Provide the (X, Y) coordinate of the cell's center where the given text is located.  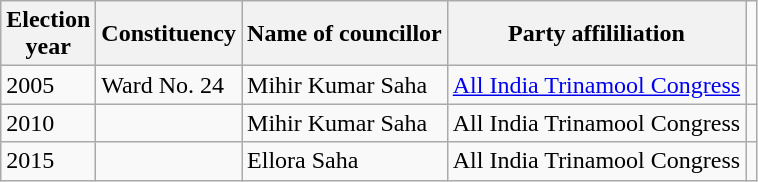
Election year (48, 34)
2005 (48, 85)
Ellora Saha (345, 161)
Name of councillor (345, 34)
Ward No. 24 (169, 85)
2010 (48, 123)
Party affililiation (596, 34)
Constituency (169, 34)
2015 (48, 161)
